For the text-containing cell, return its midpoint in [x, y] coordinate format. 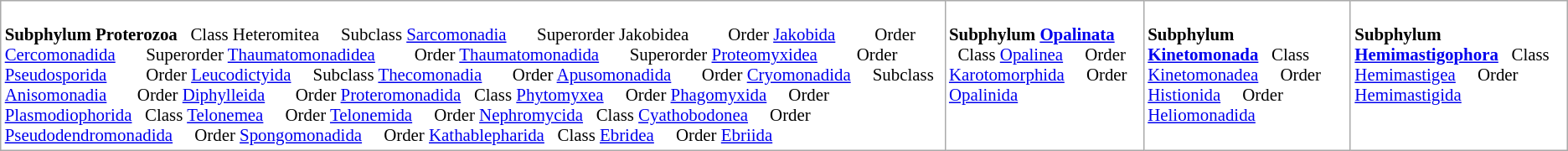
Subphylum Hemimastigophora Class Hemimastigea Order Hemimastigida [1459, 75]
Subphylum Opalinata Class Opalinea Order Karotomorphida Order Opalinida [1044, 75]
Subphylum Kinetomonada Class Kinetomonadea Order Histionida Order Heliomonadida [1246, 75]
